For the text-containing cell, return its midpoint in (x, y) coordinate format. 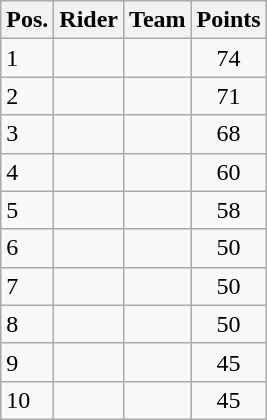
58 (228, 210)
3 (28, 134)
Points (228, 20)
4 (28, 172)
Pos. (28, 20)
74 (228, 58)
6 (28, 248)
10 (28, 400)
71 (228, 96)
60 (228, 172)
2 (28, 96)
Team (158, 20)
8 (28, 324)
68 (228, 134)
7 (28, 286)
1 (28, 58)
9 (28, 362)
5 (28, 210)
Rider (89, 20)
